Determine the [x, y] coordinate at the center of the cell enclosing the given text.  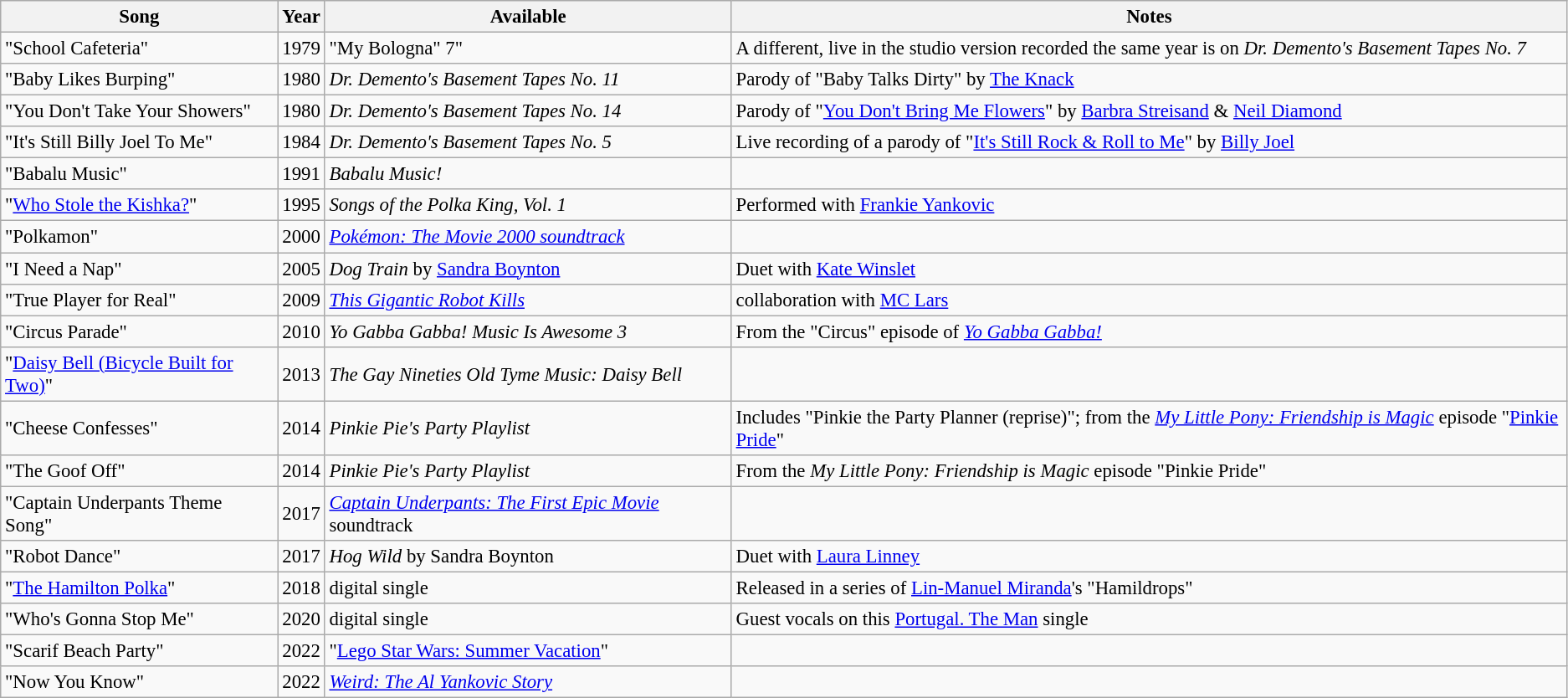
2018 [301, 588]
Babalu Music! [528, 174]
Released in a series of Lin-Manuel Miranda's "Hamildrops" [1149, 588]
"Captain Underpants Theme Song" [139, 514]
"Who Stole the Kishka?" [139, 205]
Dr. Demento's Basement Tapes No. 11 [528, 80]
Guest vocals on this Portugal. The Man single [1149, 619]
"School Cafeteria" [139, 49]
"I Need a Nap" [139, 269]
Weird: The Al Yankovic Story [528, 682]
Available [528, 17]
"Circus Parade" [139, 331]
"You Don't Take Your Showers" [139, 111]
2009 [301, 300]
Hog Wild by Sandra Boynton [528, 557]
From the "Circus" episode of Yo Gabba Gabba! [1149, 331]
"Who's Gonna Stop Me" [139, 619]
Dog Train by Sandra Boynton [528, 269]
Duet with Kate Winslet [1149, 269]
"The Goof Off" [139, 471]
This Gigantic Robot Kills [528, 300]
"Babalu Music" [139, 174]
Duet with Laura Linney [1149, 557]
Song [139, 17]
From the My Little Pony: Friendship is Magic episode "Pinkie Pride" [1149, 471]
Dr. Demento's Basement Tapes No. 5 [528, 142]
Live recording of a parody of "It's Still Rock & Roll to Me" by Billy Joel [1149, 142]
collaboration with MC Lars [1149, 300]
Dr. Demento's Basement Tapes No. 14 [528, 111]
2020 [301, 619]
1995 [301, 205]
1984 [301, 142]
Captain Underpants: The First Epic Movie soundtrack [528, 514]
Songs of the Polka King, Vol. 1 [528, 205]
Notes [1149, 17]
"Cheese Confesses" [139, 429]
A different, live in the studio version recorded the same year is on Dr. Demento's Basement Tapes No. 7 [1149, 49]
Yo Gabba Gabba! Music Is Awesome 3 [528, 331]
Parody of "You Don't Bring Me Flowers" by Barbra Streisand & Neil Diamond [1149, 111]
"Lego Star Wars: Summer Vacation" [528, 651]
Year [301, 17]
Includes "Pinkie the Party Planner (reprise)"; from the My Little Pony: Friendship is Magic episode "Pinkie Pride" [1149, 429]
Performed with Frankie Yankovic [1149, 205]
"The Hamilton Polka" [139, 588]
2000 [301, 237]
"True Player for Real" [139, 300]
"It's Still Billy Joel To Me" [139, 142]
1991 [301, 174]
"Now You Know" [139, 682]
The Gay Nineties Old Tyme Music: Daisy Bell [528, 373]
Pokémon: The Movie 2000 soundtrack [528, 237]
2005 [301, 269]
"Polkamon" [139, 237]
"Daisy Bell (Bicycle Built for Two)" [139, 373]
"Scarif Beach Party" [139, 651]
2010 [301, 331]
"My Bologna" 7" [528, 49]
"Robot Dance" [139, 557]
"Baby Likes Burping" [139, 80]
Parody of "Baby Talks Dirty" by The Knack [1149, 80]
2013 [301, 373]
1979 [301, 49]
